Output the [x, y] coordinate of the center of the cell containing the given text.  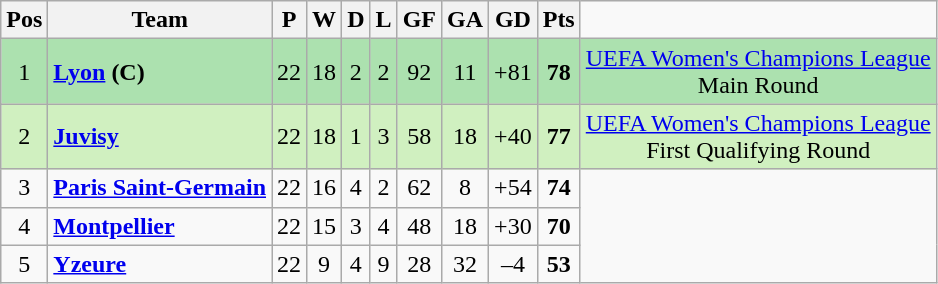
16 [324, 188]
53 [558, 264]
+54 [514, 188]
8 [466, 188]
58 [419, 136]
32 [466, 264]
Juvisy [160, 136]
Pos [24, 20]
5 [24, 264]
Team [160, 20]
Paris Saint-Germain [160, 188]
UEFA Women's Champions League First Qualifying Round [758, 136]
Pts [558, 20]
W [324, 20]
11 [466, 72]
Lyon (C) [160, 72]
P [290, 20]
GF [419, 20]
74 [558, 188]
77 [558, 136]
–4 [514, 264]
D [356, 20]
92 [419, 72]
70 [558, 226]
62 [419, 188]
Yzeure [160, 264]
48 [419, 226]
+40 [514, 136]
Montpellier [160, 226]
15 [324, 226]
+81 [514, 72]
+30 [514, 226]
28 [419, 264]
UEFA Women's Champions League Main Round [758, 72]
GA [466, 20]
78 [558, 72]
GD [514, 20]
L [384, 20]
